Output the (x, y) coordinate of the center of the cell containing the given text.  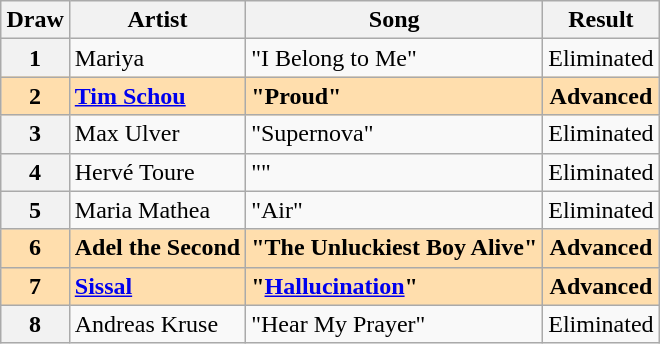
Artist (157, 20)
"I Belong to Me" (394, 58)
6 (35, 248)
2 (35, 96)
Sissal (157, 286)
Andreas Kruse (157, 324)
"Supernova" (394, 134)
Adel the Second (157, 248)
"The Unluckiest Boy Alive" (394, 248)
Song (394, 20)
"Hear My Prayer" (394, 324)
"Air" (394, 210)
Maria Mathea (157, 210)
"" (394, 172)
Mariya (157, 58)
Draw (35, 20)
7 (35, 286)
3 (35, 134)
"Proud" (394, 96)
Max Ulver (157, 134)
"Hallucination" (394, 286)
Hervé Toure (157, 172)
Tim Schou (157, 96)
Result (601, 20)
4 (35, 172)
1 (35, 58)
8 (35, 324)
5 (35, 210)
